Determine the [X, Y] coordinate at the center of the cell enclosing the given text.  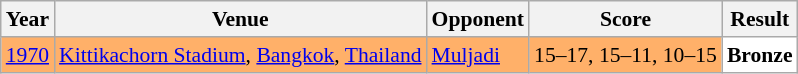
Opponent [478, 19]
Result [760, 19]
Venue [240, 19]
Year [28, 19]
Muljadi [478, 55]
Kittikachorn Stadium, Bangkok, Thailand [240, 55]
1970 [28, 55]
Bronze [760, 55]
15–17, 15–11, 10–15 [626, 55]
Score [626, 19]
